Capture the cell that displays the provided text and extract its (x, y) central coordinate. 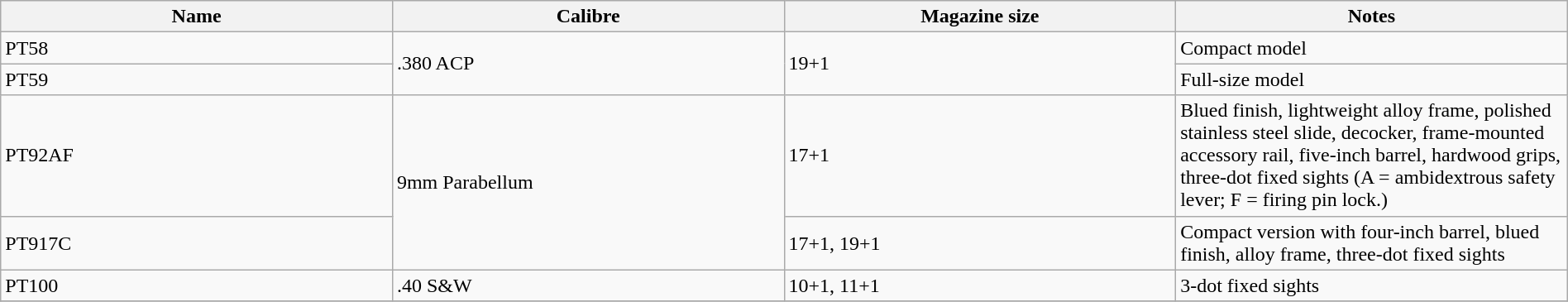
PT917C (197, 243)
9mm Parabellum (588, 182)
Magazine size (980, 17)
.40 S&W (588, 285)
Notes (1372, 17)
Full-size model (1372, 79)
PT58 (197, 48)
PT59 (197, 79)
Compact model (1372, 48)
PT100 (197, 285)
Name (197, 17)
PT92AF (197, 156)
.380 ACP (588, 64)
10+1, 11+1 (980, 285)
17+1, 19+1 (980, 243)
3-dot fixed sights (1372, 285)
17+1 (980, 156)
Calibre (588, 17)
19+1 (980, 64)
Compact version with four-inch barrel, blued finish, alloy frame, three-dot fixed sights (1372, 243)
